Return the [x, y] coordinate for the center point of the cell that contains the specified text.  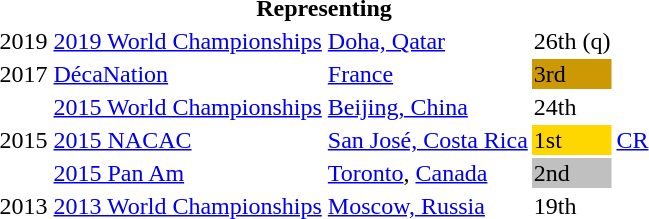
3rd [572, 74]
Doha, Qatar [428, 41]
Beijing, China [428, 107]
2019 World Championships [188, 41]
24th [572, 107]
26th (q) [572, 41]
2015 Pan Am [188, 173]
San José, Costa Rica [428, 140]
2015 NACAC [188, 140]
Toronto, Canada [428, 173]
DécaNation [188, 74]
1st [572, 140]
2nd [572, 173]
France [428, 74]
2015 World Championships [188, 107]
